Return the (X, Y) coordinate for the center point of the cell that contains the specified text.  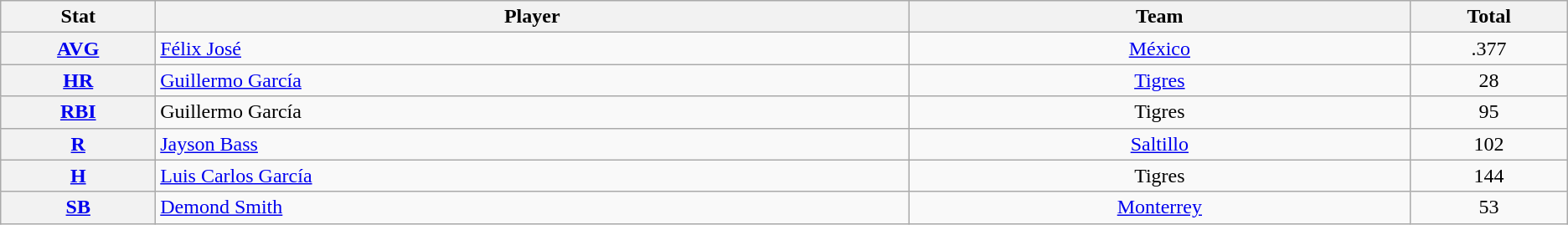
Player (533, 17)
R (79, 144)
Monterrey (1159, 207)
53 (1489, 207)
Félix José (533, 49)
H (79, 176)
AVG (79, 49)
Jayson Bass (533, 144)
RBI (79, 112)
.377 (1489, 49)
Saltillo (1159, 144)
Luis Carlos García (533, 176)
HR (79, 80)
Total (1489, 17)
México (1159, 49)
144 (1489, 176)
28 (1489, 80)
Demond Smith (533, 207)
95 (1489, 112)
SB (79, 207)
Stat (79, 17)
Team (1159, 17)
102 (1489, 144)
